Identify which cell holds the provided text, then report its [x, y] central coordinate. 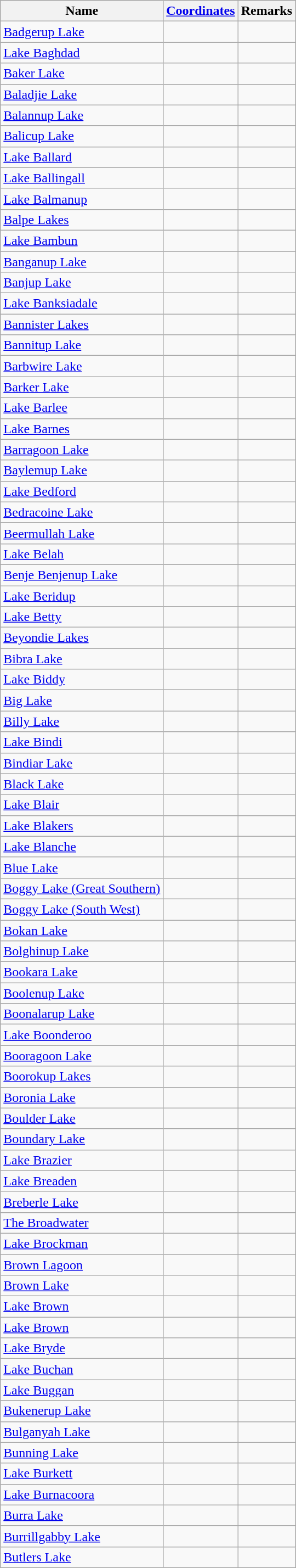
Lake Bedford [82, 491]
Bolghinup Lake [82, 951]
Boundary Lake [82, 1139]
Bannitup Lake [82, 345]
Boggy Lake (Great Southern) [82, 888]
Lake Bryde [82, 1348]
Boorokup Lakes [82, 1077]
Brown Lake [82, 1286]
Lake Ballingall [82, 178]
Boonalarup Lake [82, 1014]
Baylemup Lake [82, 471]
Butlers Lake [82, 1557]
Lake Betty [82, 617]
Lake Burkett [82, 1474]
Benje Benjenup Lake [82, 575]
Lake Barlee [82, 408]
Boronia Lake [82, 1097]
Bookara Lake [82, 972]
Remarks [266, 11]
Lake Blakers [82, 826]
Lake Balmanup [82, 199]
Burrillgabby Lake [82, 1536]
Baladjie Lake [82, 94]
Barbwire Lake [82, 366]
Baker Lake [82, 74]
Lake Ballard [82, 157]
Lake Bambun [82, 240]
Badgerup Lake [82, 32]
Burra Lake [82, 1515]
Lake Barnes [82, 429]
Balannup Lake [82, 115]
The Broadwater [82, 1223]
Lake Brazier [82, 1160]
Lake Breaden [82, 1181]
Black Lake [82, 784]
Banjup Lake [82, 283]
Lake Beridup [82, 596]
Billy Lake [82, 721]
Lake Brockman [82, 1244]
Balpe Lakes [82, 220]
Lake Blanche [82, 847]
Booragoon Lake [82, 1056]
Lake Buggan [82, 1390]
Boolenup Lake [82, 993]
Bibra Lake [82, 659]
Balicup Lake [82, 136]
Name [82, 11]
Beermullah Lake [82, 533]
Blue Lake [82, 867]
Lake Boonderoo [82, 1035]
Boulder Lake [82, 1118]
Lake Blair [82, 805]
Lake Belah [82, 554]
Bunning Lake [82, 1453]
Big Lake [82, 701]
Barragoon Lake [82, 450]
Bulganyah Lake [82, 1432]
Banganup Lake [82, 262]
Lake Buchan [82, 1369]
Bindiar Lake [82, 763]
Bedracoine Lake [82, 512]
Barker Lake [82, 387]
Boggy Lake (South West) [82, 909]
Bokan Lake [82, 931]
Beyondie Lakes [82, 638]
Lake Burnacoora [82, 1494]
Bannister Lakes [82, 324]
Lake Banksiadale [82, 304]
Coordinates [201, 11]
Brown Lagoon [82, 1264]
Lake Biddy [82, 680]
Lake Bindi [82, 742]
Breberle Lake [82, 1202]
Lake Baghdad [82, 53]
Bukenerup Lake [82, 1411]
